Detect which cell encompasses the target text, then output its [X, Y] center coordinate. 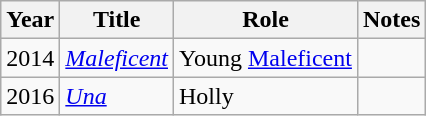
Title [117, 20]
Una [117, 96]
Holly [266, 96]
Maleficent [117, 58]
2016 [30, 96]
Notes [391, 20]
2014 [30, 58]
Role [266, 20]
Young Maleficent [266, 58]
Year [30, 20]
